Search for the cell housing the specified text and yield its [x, y] center coordinate. 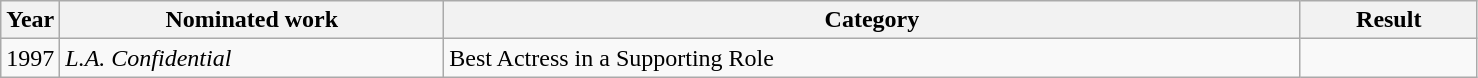
Result [1388, 20]
Best Actress in a Supporting Role [872, 58]
1997 [30, 58]
L.A. Confidential [252, 58]
Year [30, 20]
Category [872, 20]
Nominated work [252, 20]
